Pinpoint the cell where the given text exists, returning its [x, y] midpoint coordinate. 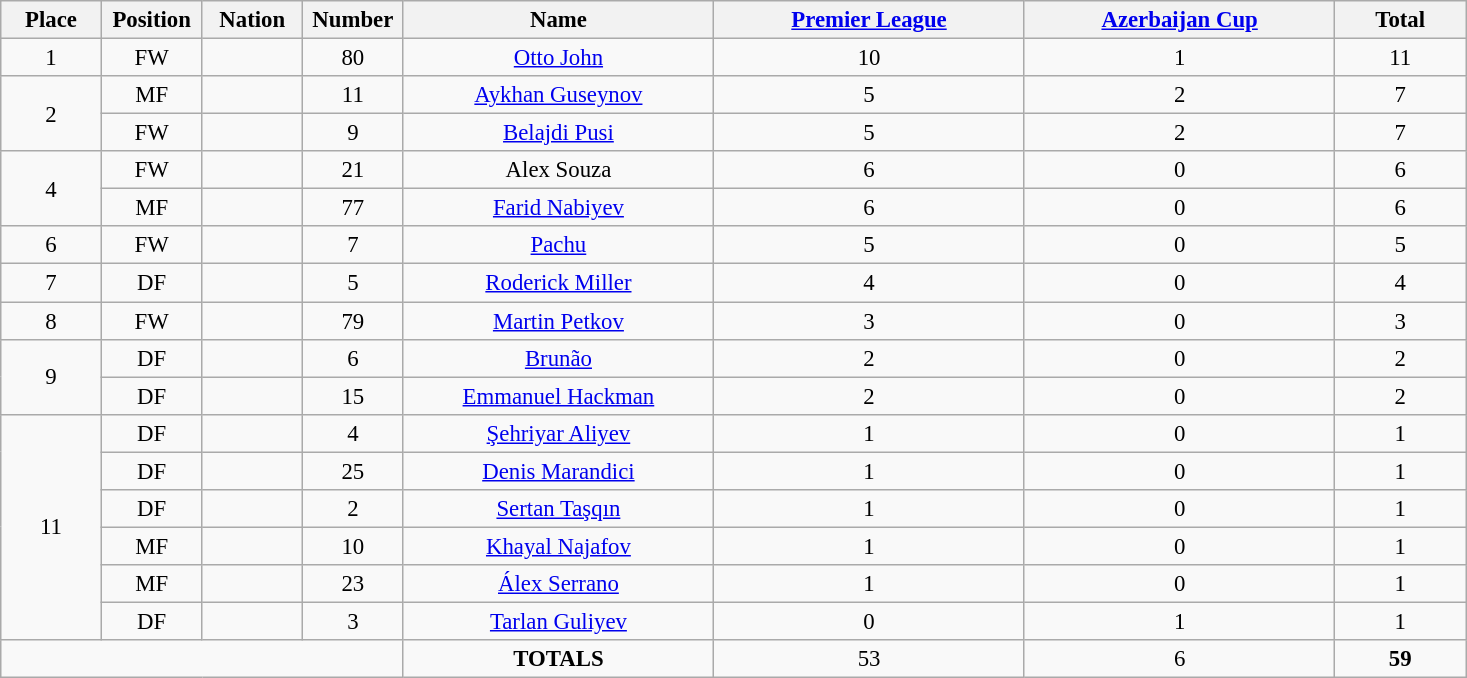
Martin Petkov [558, 321]
Khayal Najafov [558, 546]
Denis Marandici [558, 471]
Şehriyar Aliyev [558, 433]
Position [152, 20]
Azerbaijan Cup [1180, 20]
Premier League [870, 20]
25 [354, 471]
Pachu [558, 245]
Place [52, 20]
Emmanuel Hackman [558, 396]
Tarlan Guliyev [558, 621]
80 [354, 58]
Alex Souza [558, 170]
15 [354, 396]
Brunão [558, 358]
77 [354, 208]
23 [354, 584]
Nation [252, 20]
Number [354, 20]
8 [52, 321]
Farid Nabiyev [558, 208]
Name [558, 20]
53 [870, 659]
Aykhan Guseynov [558, 95]
59 [1400, 659]
Belajdi Pusi [558, 133]
Álex Serrano [558, 584]
79 [354, 321]
Otto John [558, 58]
Total [1400, 20]
21 [354, 170]
TOTALS [558, 659]
Sertan Taşqın [558, 509]
Roderick Miller [558, 283]
